Output the [x, y] coordinate of the center of the cell containing the given text.  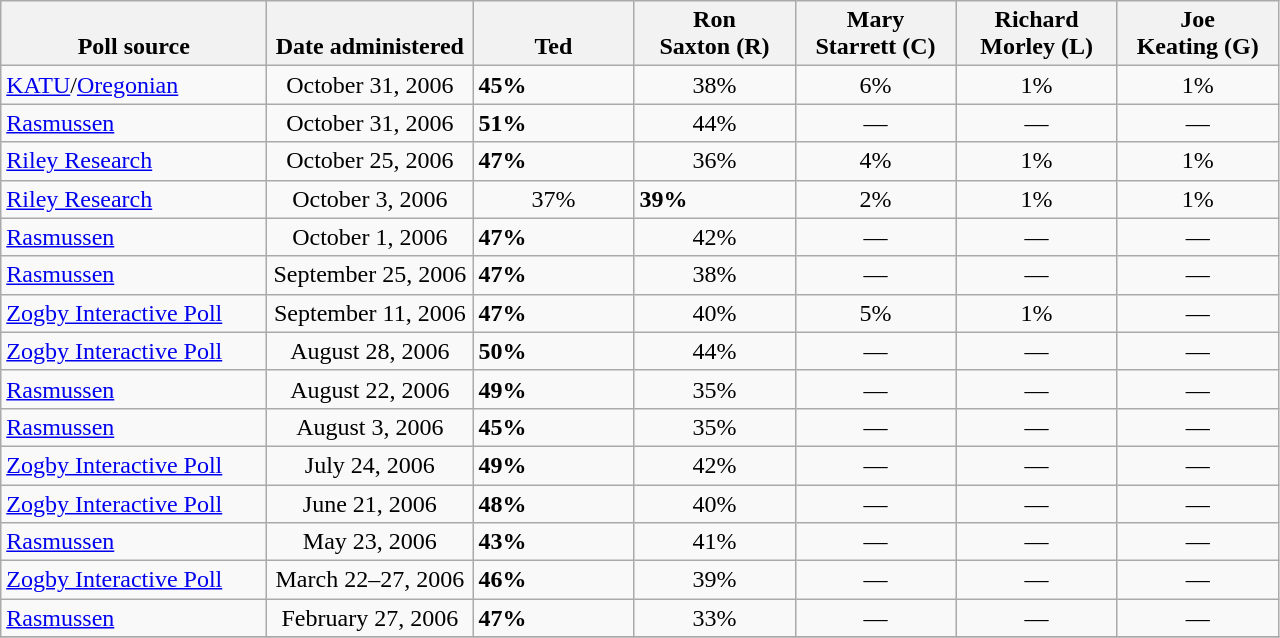
October 1, 2006 [370, 237]
50% [554, 351]
June 21, 2006 [370, 503]
4% [876, 161]
Ted [554, 34]
July 24, 2006 [370, 465]
September 11, 2006 [370, 313]
48% [554, 503]
RonSaxton (R) [714, 34]
37% [554, 199]
February 27, 2006 [370, 618]
41% [714, 542]
September 25, 2006 [370, 275]
51% [554, 123]
May 23, 2006 [370, 542]
August 28, 2006 [370, 351]
August 22, 2006 [370, 389]
RichardMorley (L) [1036, 34]
36% [714, 161]
Date administered [370, 34]
6% [876, 85]
2% [876, 199]
KATU/Oregonian [134, 85]
43% [554, 542]
Poll source [134, 34]
August 3, 2006 [370, 427]
March 22–27, 2006 [370, 580]
October 25, 2006 [370, 161]
MaryStarrett (C) [876, 34]
33% [714, 618]
October 3, 2006 [370, 199]
5% [876, 313]
JoeKeating (G) [1198, 34]
46% [554, 580]
